Scan for the cell matching the given text and deliver its [x, y] coordinate at center. 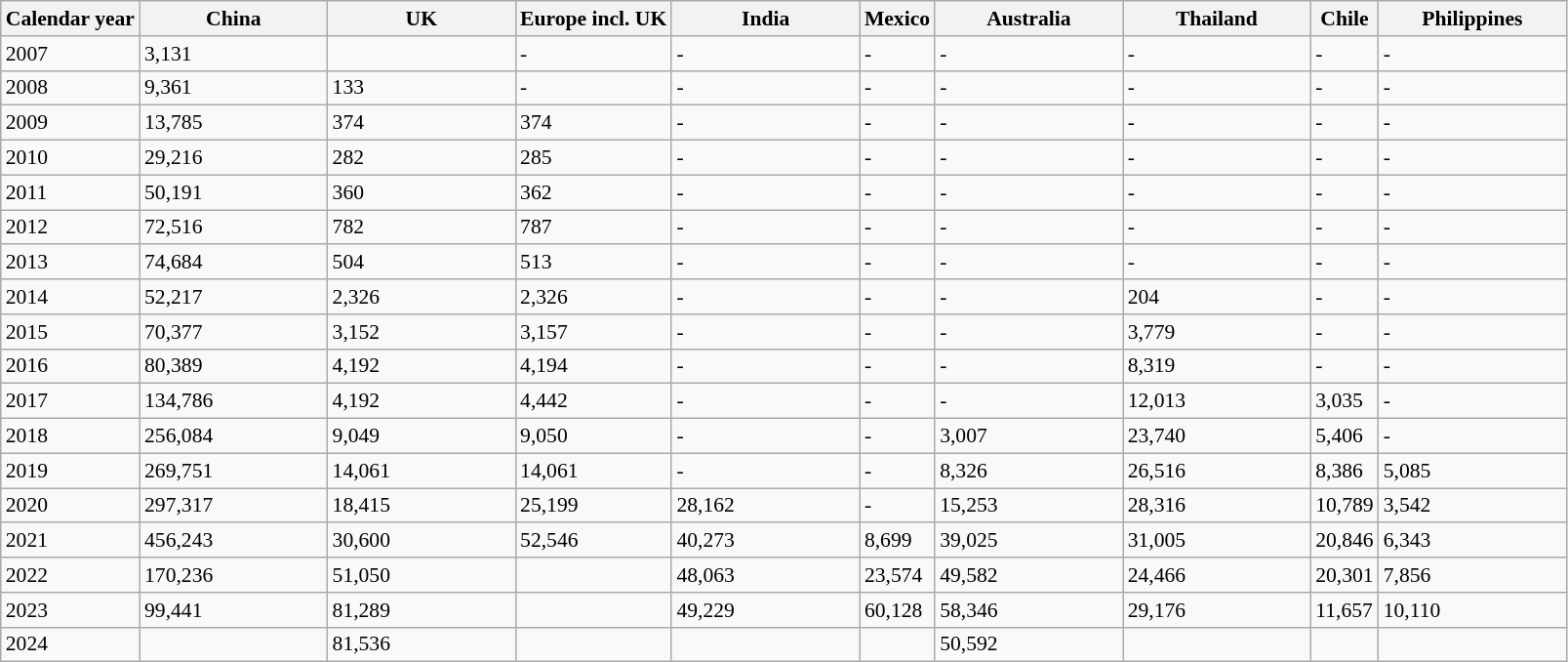
23,740 [1218, 436]
25,199 [593, 506]
49,229 [765, 610]
Calendar year [70, 19]
50,191 [234, 192]
9,049 [422, 436]
2024 [70, 644]
5,406 [1345, 436]
7,856 [1473, 575]
4,194 [593, 366]
360 [422, 192]
2018 [70, 436]
20,846 [1345, 541]
133 [422, 88]
28,162 [765, 506]
74,684 [234, 263]
2009 [70, 123]
256,084 [234, 436]
26,516 [1218, 471]
2015 [70, 332]
134,786 [234, 401]
29,216 [234, 158]
362 [593, 192]
782 [422, 228]
Australia [1028, 19]
52,546 [593, 541]
8,326 [1028, 471]
2014 [70, 297]
3,542 [1473, 506]
3,779 [1218, 332]
11,657 [1345, 610]
40,273 [765, 541]
20,301 [1345, 575]
2010 [70, 158]
10,110 [1473, 610]
282 [422, 158]
285 [593, 158]
3,131 [234, 54]
10,789 [1345, 506]
Thailand [1218, 19]
81,536 [422, 644]
2008 [70, 88]
81,289 [422, 610]
60,128 [898, 610]
297,317 [234, 506]
2020 [70, 506]
29,176 [1218, 610]
30,600 [422, 541]
12,013 [1218, 401]
8,319 [1218, 366]
15,253 [1028, 506]
Mexico [898, 19]
2022 [70, 575]
2017 [70, 401]
2012 [70, 228]
India [765, 19]
52,217 [234, 297]
31,005 [1218, 541]
2023 [70, 610]
9,361 [234, 88]
48,063 [765, 575]
4,442 [593, 401]
2019 [70, 471]
2011 [70, 192]
513 [593, 263]
UK [422, 19]
269,751 [234, 471]
204 [1218, 297]
80,389 [234, 366]
9,050 [593, 436]
3,157 [593, 332]
787 [593, 228]
8,699 [898, 541]
Chile [1345, 19]
24,466 [1218, 575]
70,377 [234, 332]
6,343 [1473, 541]
50,592 [1028, 644]
99,441 [234, 610]
5,085 [1473, 471]
504 [422, 263]
456,243 [234, 541]
2021 [70, 541]
8,386 [1345, 471]
Europe incl. UK [593, 19]
170,236 [234, 575]
23,574 [898, 575]
3,007 [1028, 436]
3,035 [1345, 401]
49,582 [1028, 575]
China [234, 19]
39,025 [1028, 541]
2013 [70, 263]
13,785 [234, 123]
28,316 [1218, 506]
2007 [70, 54]
3,152 [422, 332]
2016 [70, 366]
Philippines [1473, 19]
58,346 [1028, 610]
51,050 [422, 575]
18,415 [422, 506]
72,516 [234, 228]
